Detect which cell encompasses the target text, then output its [X, Y] center coordinate. 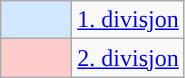
1. divisjon [128, 20]
2. divisjon [128, 58]
